Determine the (x, y) coordinate at the center of the cell enclosing the given text.  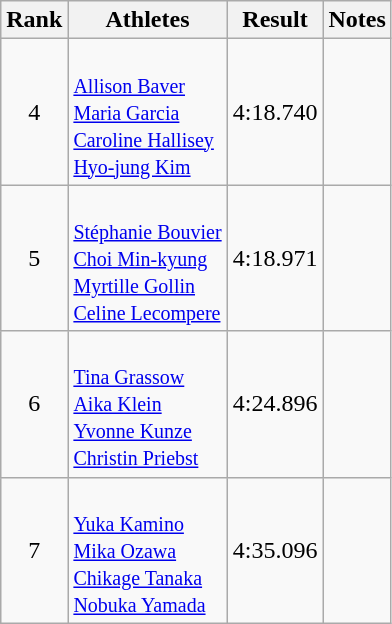
Tina Grassow Aika Klein Yvonne Kunze Christin Priebst (148, 404)
Yuka Kamino Mika Ozawa Chikage Tanaka Nobuka Yamada (148, 550)
Rank (34, 20)
Result (275, 20)
Allison Baver Maria Garcia Caroline Hallisey Hyo-jung Kim (148, 112)
7 (34, 550)
Notes (357, 20)
Stéphanie Bouvier Choi Min-kyung Myrtille Gollin Celine Lecompere (148, 258)
6 (34, 404)
5 (34, 258)
4:18.740 (275, 112)
Athletes (148, 20)
4 (34, 112)
4:35.096 (275, 550)
4:18.971 (275, 258)
4:24.896 (275, 404)
